Return the (X, Y) coordinate for the center point of the cell that contains the specified text.  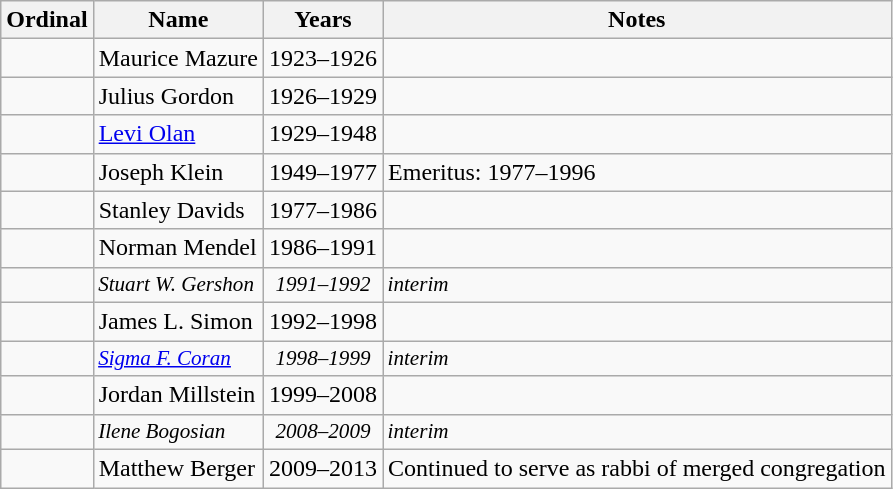
1929–1948 (322, 134)
1926–1929 (322, 96)
Maurice Mazure (178, 58)
2008–2009 (322, 432)
Levi Olan (178, 134)
2009–2013 (322, 469)
Name (178, 20)
1991–1992 (322, 284)
1986–1991 (322, 248)
Julius Gordon (178, 96)
Jordan Millstein (178, 395)
1949–1977 (322, 172)
Emeritus: 1977–1996 (637, 172)
Continued to serve as rabbi of merged congregation (637, 469)
Ordinal (47, 20)
Stuart W. Gershon (178, 284)
James L. Simon (178, 322)
Norman Mendel (178, 248)
Joseph Klein (178, 172)
Years (322, 20)
Stanley Davids (178, 210)
1992–1998 (322, 322)
Notes (637, 20)
1998–1999 (322, 358)
1923–1926 (322, 58)
1999–2008 (322, 395)
Matthew Berger (178, 469)
Sigma F. Coran (178, 358)
Ilene Bogosian (178, 432)
1977–1986 (322, 210)
